Find where the given text appears and provide that cell's center as [X, Y] coordinate. 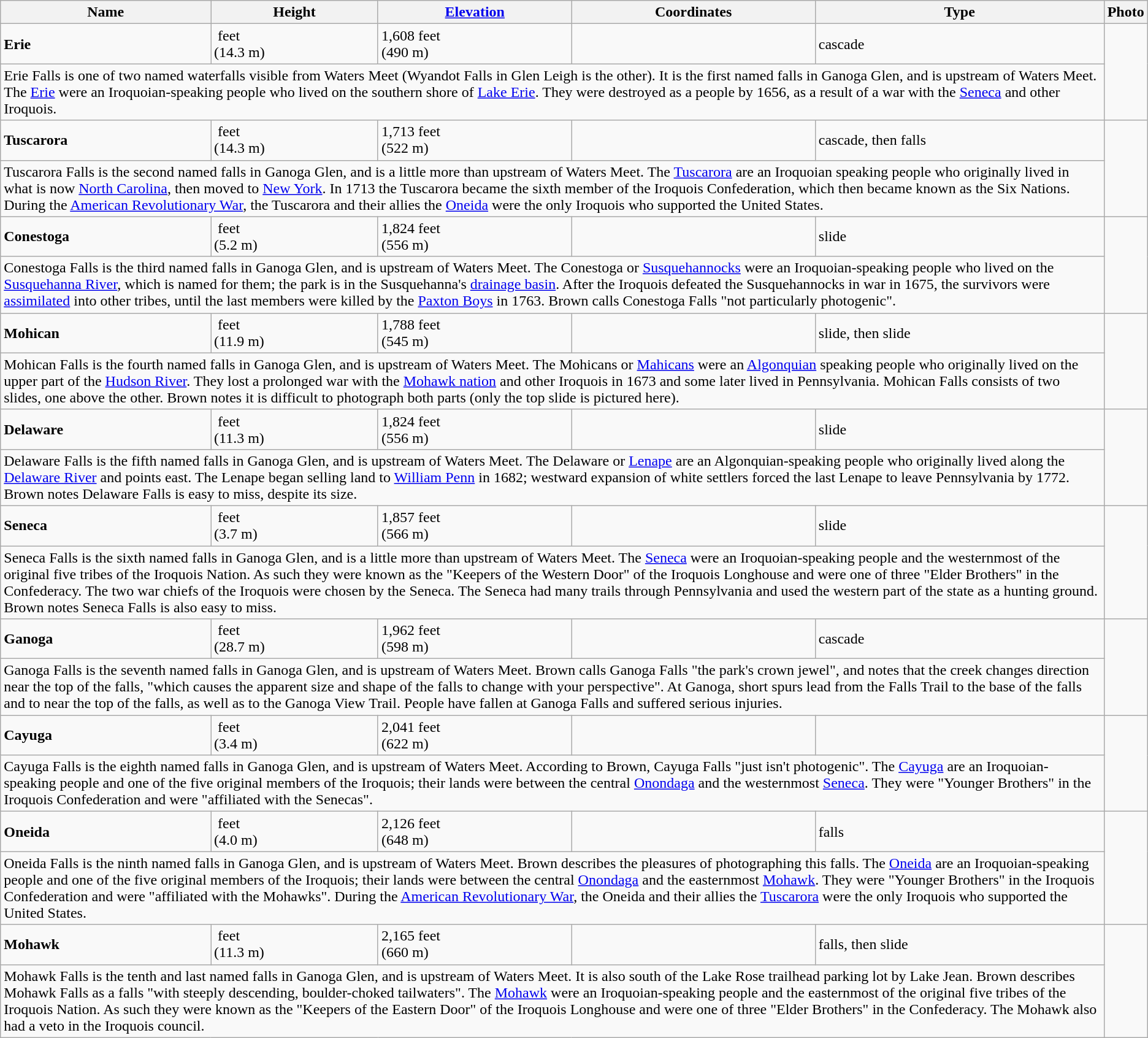
Oneida [105, 832]
1,608 feet (490 m) [475, 44]
1,713 feet (522 m) [475, 140]
1,788 feet (545 m) [475, 333]
Height [294, 12]
Coordinates [693, 12]
feet (4.0 m) [294, 832]
feet (28.7 m) [294, 639]
Photo [1126, 12]
feet (5.2 m) [294, 237]
feet (11.9 m) [294, 333]
feet (3.7 m) [294, 525]
Elevation [475, 12]
2,126 feet (648 m) [475, 832]
Delaware [105, 429]
Mohawk [105, 945]
falls [959, 832]
1,857 feet (566 m) [475, 525]
Type [959, 12]
Conestoga [105, 237]
Seneca [105, 525]
2,165 feet (660 m) [475, 945]
slide, then slide [959, 333]
Name [105, 12]
2,041 feet (622 m) [475, 735]
Ganoga [105, 639]
Tuscarora [105, 140]
1,962 feet (598 m) [475, 639]
Cayuga [105, 735]
falls, then slide [959, 945]
Mohican [105, 333]
feet (3.4 m) [294, 735]
cascade, then falls [959, 140]
Erie [105, 44]
